Locate the cell with the specified text and output its (X, Y) center coordinate. 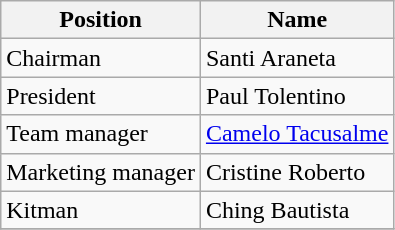
Paul Tolentino (297, 96)
Ching Bautista (297, 210)
Team manager (101, 134)
Santi Araneta (297, 58)
President (101, 96)
Cristine Roberto (297, 172)
Camelo Tacusalme (297, 134)
Chairman (101, 58)
Position (101, 20)
Marketing manager (101, 172)
Kitman (101, 210)
Name (297, 20)
